Search for the cell housing the specified text and yield its [X, Y] center coordinate. 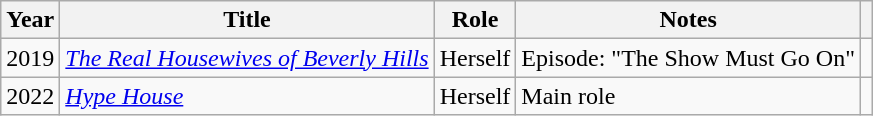
The Real Housewives of Beverly Hills [247, 58]
Episode: "The Show Must Go On" [688, 58]
Title [247, 20]
Hype House [247, 96]
2019 [30, 58]
2022 [30, 96]
Role [475, 20]
Main role [688, 96]
Year [30, 20]
Notes [688, 20]
